From the cell containing the given text, extract its center point as [x, y] coordinate. 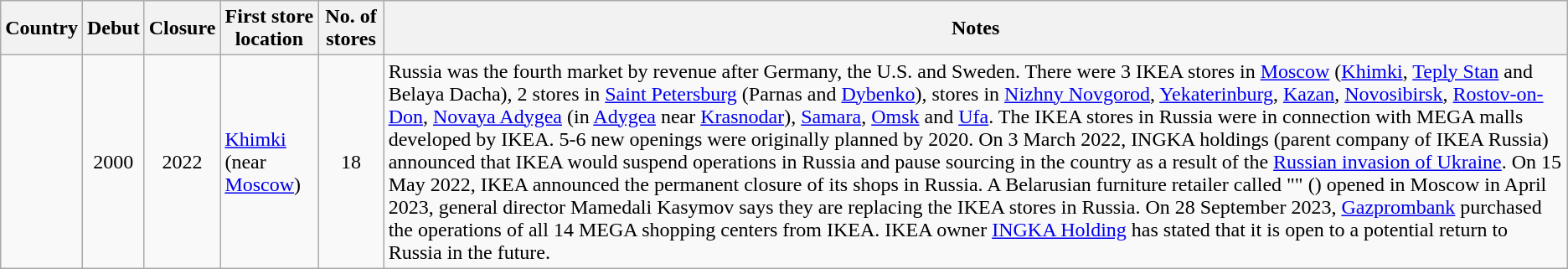
Closure [183, 28]
Debut [113, 28]
First store location [270, 28]
18 [351, 162]
Khimki (near Moscow) [270, 162]
Country [42, 28]
2022 [183, 162]
No. of stores [351, 28]
2000 [113, 162]
Notes [975, 28]
